Identify which cell holds the provided text, then report its (x, y) central coordinate. 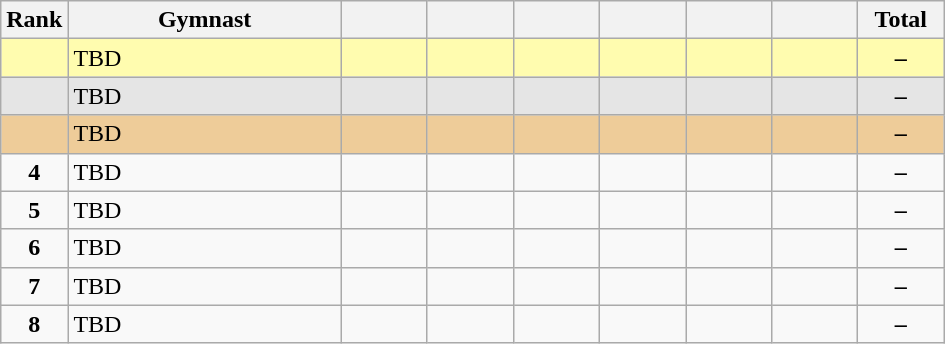
Total (901, 20)
5 (34, 210)
Gymnast (205, 20)
6 (34, 248)
4 (34, 172)
8 (34, 324)
7 (34, 286)
Rank (34, 20)
